Determine the [x, y] coordinate at the center of the cell enclosing the given text.  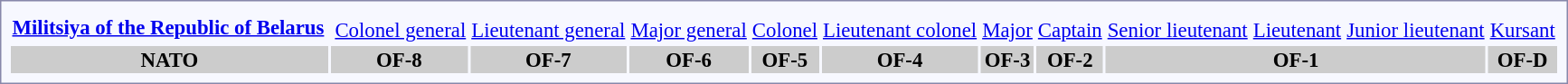
Major general [689, 30]
Lieutenant colonel [899, 30]
OF-7 [548, 60]
OF-1 [1296, 60]
OF-8 [400, 60]
Kursant [1523, 30]
OF-4 [899, 60]
NATO [170, 60]
Captain [1070, 30]
Militsiya of the Republic of Belarus [168, 27]
Lieutenant general [548, 30]
Junior lieutenant [1416, 30]
OF-D [1523, 60]
Lieutenant [1297, 30]
Senior lieutenant [1177, 30]
OF-3 [1007, 60]
OF-6 [689, 60]
Major [1007, 30]
Colonel [785, 30]
Colonel general [401, 30]
OF-5 [785, 60]
OF-2 [1070, 60]
